Search for the cell housing the specified text and yield its [X, Y] center coordinate. 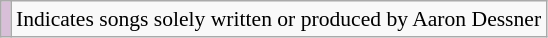
Indicates songs solely written or produced by Aaron Dessner [278, 19]
